Determine the (x, y) coordinate at the center of the cell enclosing the given text.  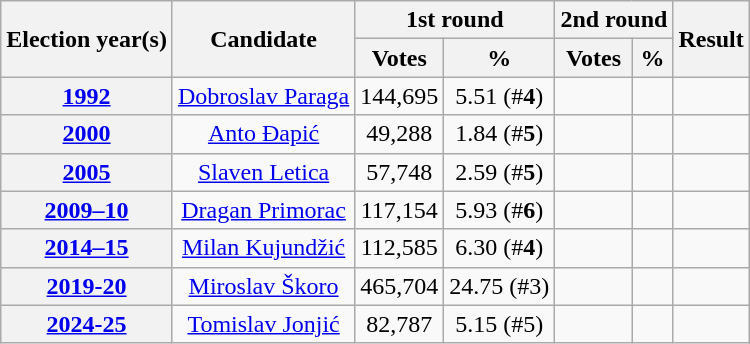
49,288 (400, 134)
2nd round (614, 20)
Slaven Letica (263, 172)
Anto Đapić (263, 134)
Miroslav Škoro (263, 286)
1st round (455, 20)
465,704 (400, 286)
Milan Kujundžić (263, 248)
Result (711, 39)
2005 (87, 172)
5.93 (#6) (500, 210)
2014–15 (87, 248)
Tomislav Jonjić (263, 324)
6.30 (#4) (500, 248)
24.75 (#3) (500, 286)
5.15 (#5) (500, 324)
2019-20 (87, 286)
1992 (87, 96)
Candidate (263, 39)
57,748 (400, 172)
2009–10 (87, 210)
2000 (87, 134)
117,154 (400, 210)
Election year(s) (87, 39)
82,787 (400, 324)
Dragan Primorac (263, 210)
5.51 (#4) (500, 96)
Dobroslav Paraga (263, 96)
2024-25 (87, 324)
144,695 (400, 96)
2.59 (#5) (500, 172)
112,585 (400, 248)
1.84 (#5) (500, 134)
